From the cell containing the given text, extract its center point as (x, y) coordinate. 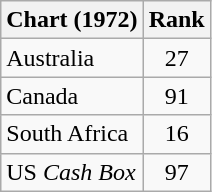
97 (176, 172)
Canada (72, 96)
91 (176, 96)
Chart (1972) (72, 20)
16 (176, 134)
27 (176, 58)
Rank (176, 20)
US Cash Box (72, 172)
Australia (72, 58)
South Africa (72, 134)
